Pinpoint the cell where the given text exists, returning its (X, Y) midpoint coordinate. 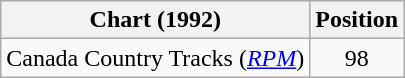
98 (357, 58)
Position (357, 20)
Chart (1992) (156, 20)
Canada Country Tracks (RPM) (156, 58)
